Provide the [x, y] coordinate of the cell's center where the given text is located.  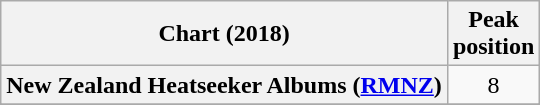
Chart (2018) [224, 34]
New Zealand Heatseeker Albums (RMNZ) [224, 85]
8 [493, 85]
Peak position [493, 34]
